Return (X, Y) of the center of cell containing provided text 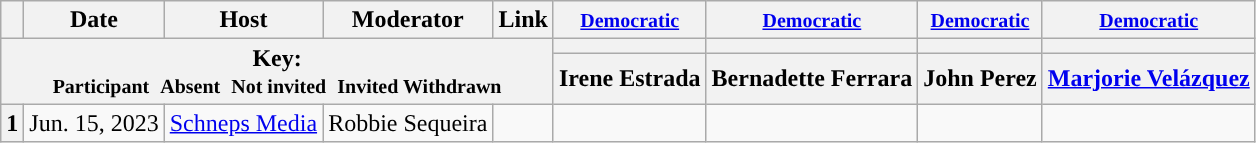
Marjorie Velázquez (1148, 78)
Robbie Sequeira (408, 123)
1 (12, 123)
Bernadette Ferrara (812, 78)
Jun. 15, 2023 (94, 123)
Date (94, 20)
Link (523, 20)
John Perez (980, 78)
Key: Participant Absent Not invited Invited Withdrawn (278, 72)
Schneps Media (243, 123)
Moderator (408, 20)
Irene Estrada (630, 78)
Host (243, 20)
